Search for the cell housing the specified text and yield its (X, Y) center coordinate. 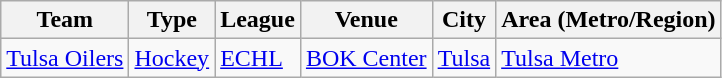
BOK Center (366, 58)
Area (Metro/Region) (608, 20)
Hockey (172, 58)
Team (65, 20)
City (464, 20)
Venue (366, 20)
Type (172, 20)
Tulsa (464, 58)
League (258, 20)
ECHL (258, 58)
Tulsa Oilers (65, 58)
Tulsa Metro (608, 58)
